Return the [x, y] coordinate for the center point of the cell that contains the specified text.  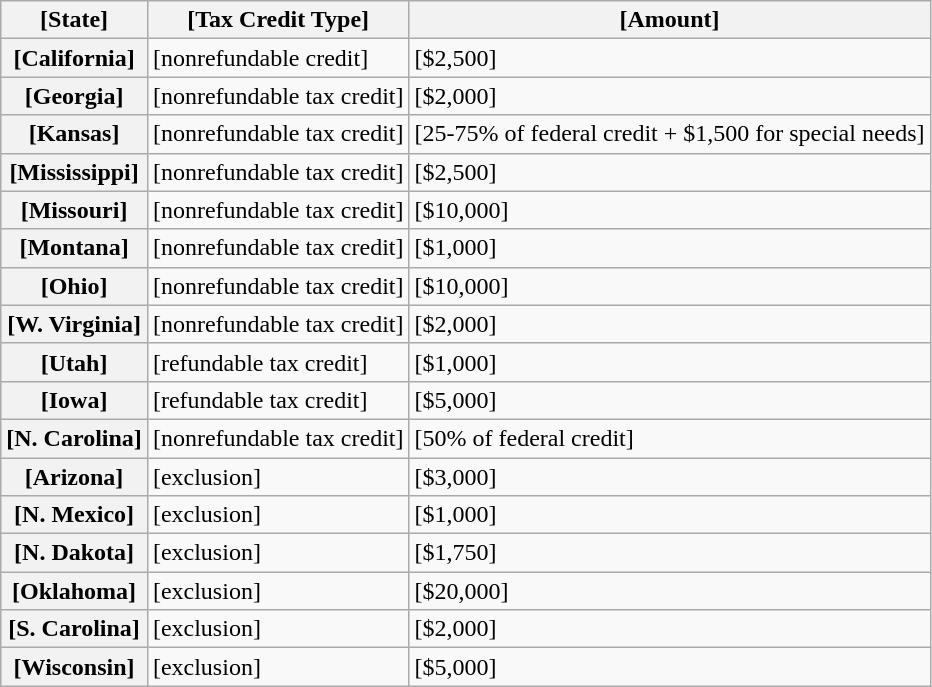
[Wisconsin] [74, 667]
[Utah] [74, 362]
[50% of federal credit] [670, 438]
[25-75% of federal credit + $1,500 for special needs] [670, 134]
[Mississippi] [74, 172]
[N. Mexico] [74, 515]
[State] [74, 20]
[$3,000] [670, 477]
[W. Virginia] [74, 324]
[Missouri] [74, 210]
[Iowa] [74, 400]
[nonrefundable credit] [278, 58]
[Kansas] [74, 134]
[$20,000] [670, 591]
[N. Dakota] [74, 553]
[N. Carolina] [74, 438]
[Arizona] [74, 477]
[Ohio] [74, 286]
[S. Carolina] [74, 629]
[Amount] [670, 20]
[Tax Credit Type] [278, 20]
[Oklahoma] [74, 591]
[California] [74, 58]
[$1,750] [670, 553]
[Georgia] [74, 96]
[Montana] [74, 248]
